Return the [X, Y] coordinate for the center point of the cell that contains the specified text.  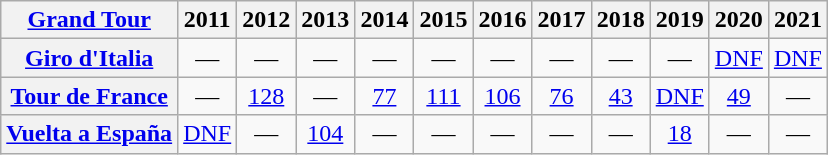
104 [326, 134]
43 [620, 96]
Grand Tour [90, 20]
18 [680, 134]
2018 [620, 20]
Tour de France [90, 96]
2021 [798, 20]
2015 [444, 20]
2019 [680, 20]
Vuelta a España [90, 134]
2014 [384, 20]
49 [738, 96]
2012 [266, 20]
128 [266, 96]
2016 [502, 20]
2020 [738, 20]
2013 [326, 20]
2011 [208, 20]
2017 [562, 20]
111 [444, 96]
77 [384, 96]
106 [502, 96]
76 [562, 96]
Giro d'Italia [90, 58]
